Provide the [x, y] coordinate of the cell's center where the given text is located.  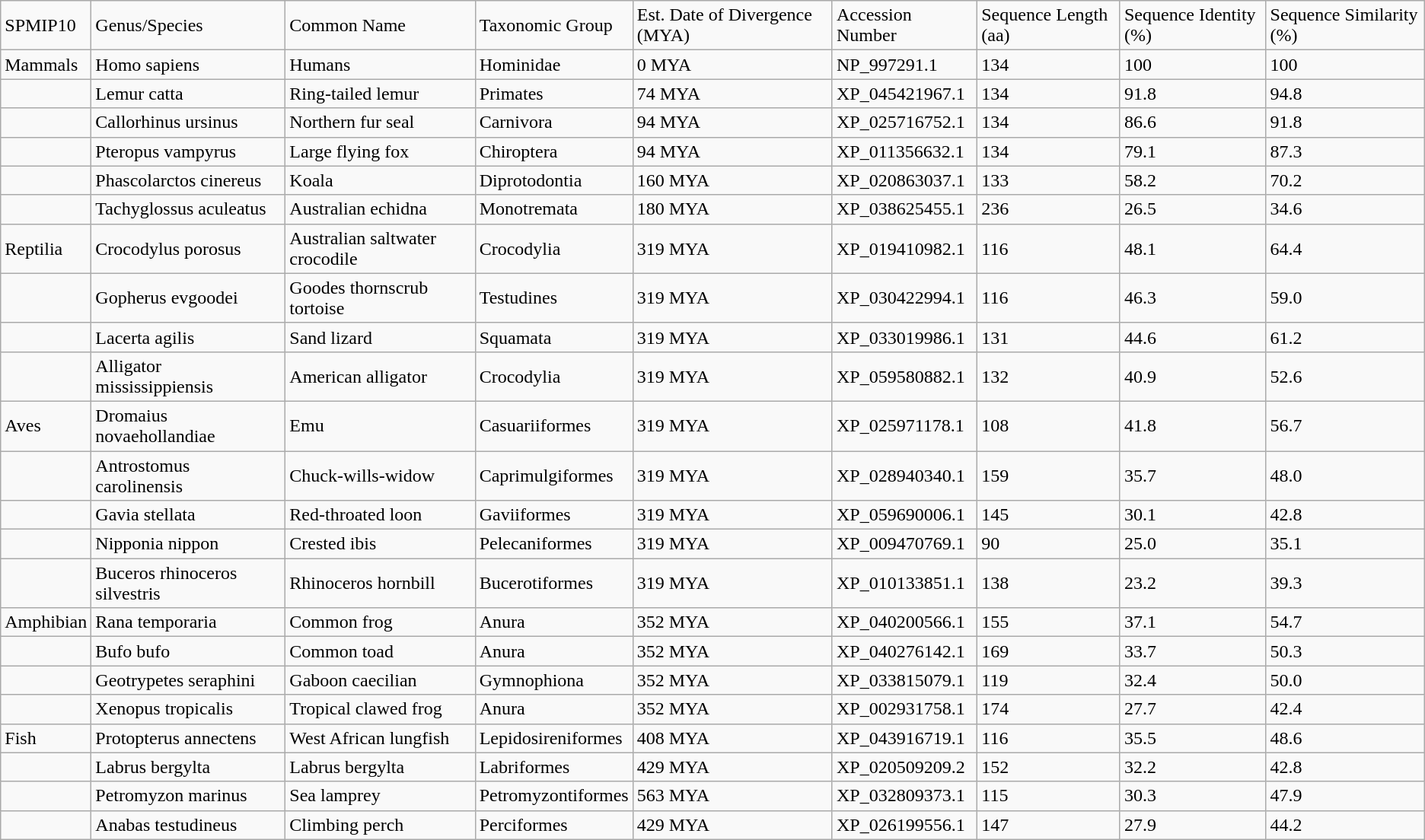
Labriformes [554, 767]
Aves [46, 426]
XP_026199556.1 [904, 825]
XP_030422994.1 [904, 298]
XP_033019986.1 [904, 337]
52.6 [1345, 376]
Crested ibis [381, 544]
SPMIP10 [46, 26]
Hominidae [554, 65]
Tropical clawed frog [381, 709]
25.0 [1193, 544]
70.2 [1345, 180]
26.5 [1193, 209]
XP_032809373.1 [904, 796]
54.7 [1345, 622]
132 [1049, 376]
108 [1049, 426]
35.7 [1193, 475]
48.6 [1345, 738]
58.2 [1193, 180]
37.1 [1193, 622]
Gymnophiona [554, 680]
39.3 [1345, 583]
XP_011356632.1 [904, 151]
Lemur catta [189, 94]
American alligator [381, 376]
XP_028940340.1 [904, 475]
Crocodylus porosus [189, 248]
48.1 [1193, 248]
87.3 [1345, 151]
Bufo bufo [189, 651]
Common frog [381, 622]
Rana temporaria [189, 622]
Common toad [381, 651]
152 [1049, 767]
Diprotodontia [554, 180]
Reptilia [46, 248]
174 [1049, 709]
Pteropus vampyrus [189, 151]
64.4 [1345, 248]
Squamata [554, 337]
Sea lamprey [381, 796]
Humans [381, 65]
Perciformes [554, 825]
Mammals [46, 65]
XP_025716752.1 [904, 123]
Petromyzon marinus [189, 796]
XP_059690006.1 [904, 515]
Large flying fox [381, 151]
Gopherus evgoodei [189, 298]
Red-throated loon [381, 515]
94.8 [1345, 94]
Australian saltwater crocodile [381, 248]
Carnivora [554, 123]
138 [1049, 583]
NP_997291.1 [904, 65]
Homo sapiens [189, 65]
147 [1049, 825]
Fish [46, 738]
XP_040276142.1 [904, 651]
Sequence Identity (%) [1193, 26]
Lepidosireniformes [554, 738]
Koala [381, 180]
160 MYA [732, 180]
Gaviiformes [554, 515]
35.5 [1193, 738]
23.2 [1193, 583]
Chiroptera [554, 151]
0 MYA [732, 65]
Antrostomus carolinensis [189, 475]
180 MYA [732, 209]
XP_002931758.1 [904, 709]
XP_045421967.1 [904, 94]
408 MYA [732, 738]
Buceros rhinoceros silvestris [189, 583]
50.0 [1345, 680]
115 [1049, 796]
Protopterus annectens [189, 738]
Casuariiformes [554, 426]
Anabas testudineus [189, 825]
Ring-tailed lemur [381, 94]
27.9 [1193, 825]
Amphibian [46, 622]
34.6 [1345, 209]
169 [1049, 651]
XP_059580882.1 [904, 376]
XP_043916719.1 [904, 738]
Testudines [554, 298]
27.7 [1193, 709]
563 MYA [732, 796]
Nipponia nippon [189, 544]
59.0 [1345, 298]
61.2 [1345, 337]
Caprimulgiformes [554, 475]
Primates [554, 94]
XP_025971178.1 [904, 426]
48.0 [1345, 475]
44.6 [1193, 337]
40.9 [1193, 376]
Xenopus tropicalis [189, 709]
Emu [381, 426]
90 [1049, 544]
131 [1049, 337]
Lacerta agilis [189, 337]
Northern fur seal [381, 123]
Sequence Length (aa) [1049, 26]
Sequence Similarity (%) [1345, 26]
133 [1049, 180]
Bucerotiformes [554, 583]
50.3 [1345, 651]
44.2 [1345, 825]
Gaboon caecilian [381, 680]
56.7 [1345, 426]
Geotrypetes seraphini [189, 680]
30.3 [1193, 796]
XP_033815079.1 [904, 680]
159 [1049, 475]
30.1 [1193, 515]
Dromaius novaehollandiae [189, 426]
Tachyglossus aculeatus [189, 209]
32.2 [1193, 767]
Petromyzontiformes [554, 796]
Common Name [381, 26]
41.8 [1193, 426]
XP_009470769.1 [904, 544]
Climbing perch [381, 825]
Chuck-wills-widow [381, 475]
Sand lizard [381, 337]
Genus/Species [189, 26]
XP_010133851.1 [904, 583]
Phascolarctos cinereus [189, 180]
Rhinoceros hornbill [381, 583]
33.7 [1193, 651]
Taxonomic Group [554, 26]
XP_020509209.2 [904, 767]
145 [1049, 515]
XP_040200566.1 [904, 622]
Alligator mississippiensis [189, 376]
46.3 [1193, 298]
Callorhinus ursinus [189, 123]
79.1 [1193, 151]
Pelecaniformes [554, 544]
Accession Number [904, 26]
XP_038625455.1 [904, 209]
Gavia stellata [189, 515]
35.1 [1345, 544]
Goodes thornscrub tortoise [381, 298]
236 [1049, 209]
West African lungfish [381, 738]
74 MYA [732, 94]
119 [1049, 680]
155 [1049, 622]
32.4 [1193, 680]
Est. Date of Divergence (MYA) [732, 26]
47.9 [1345, 796]
XP_019410982.1 [904, 248]
86.6 [1193, 123]
Australian echidna [381, 209]
42.4 [1345, 709]
Monotremata [554, 209]
XP_020863037.1 [904, 180]
